Identify which cell holds the provided text, then report its (x, y) central coordinate. 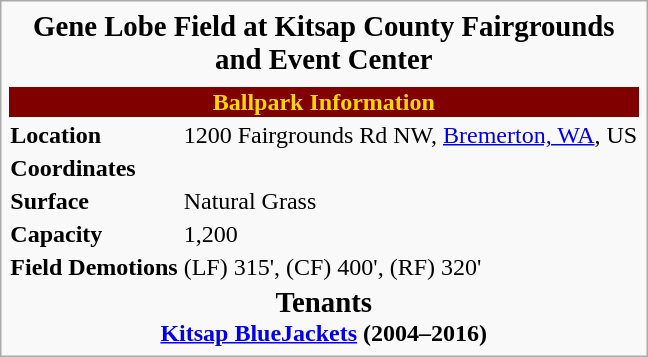
Ballpark Information (324, 102)
Field Demotions (94, 267)
TenantsKitsap BlueJackets (2004–2016) (324, 316)
Gene Lobe Field at Kitsap County Fairgrounds and Event Center (324, 44)
Natural Grass (410, 201)
1200 Fairgrounds Rd NW, Bremerton, WA, US (410, 135)
1,200 (410, 234)
Coordinates (94, 168)
Capacity (94, 234)
Surface (94, 201)
Location (94, 135)
(LF) 315', (CF) 400', (RF) 320' (410, 267)
